Return [X, Y] of the center of cell containing provided text 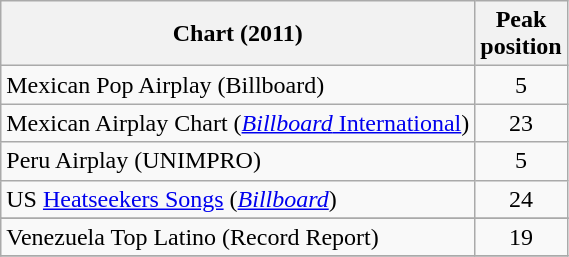
Mexican Pop Airplay (Billboard) [238, 85]
Peru Airplay (UNIMPRO) [238, 161]
24 [521, 199]
US Heatseekers Songs (Billboard) [238, 199]
23 [521, 123]
Chart (2011) [238, 34]
19 [521, 237]
Peakposition [521, 34]
Venezuela Top Latino (Record Report) [238, 237]
Mexican Airplay Chart (Billboard International) [238, 123]
